Locate the cell with the specified text and output its [X, Y] center coordinate. 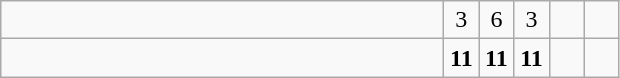
6 [496, 20]
